For the text-containing cell, return its midpoint in (X, Y) coordinate format. 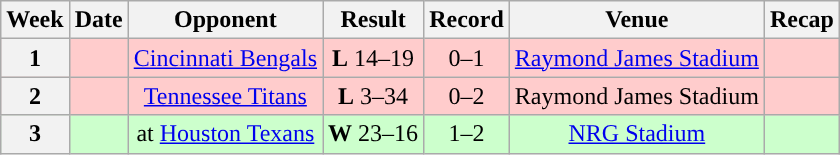
Cincinnati Bengals (225, 58)
Venue (636, 20)
Week (35, 20)
2 (35, 96)
Tennessee Titans (225, 96)
Recap (802, 20)
1–2 (467, 134)
Record (467, 20)
Opponent (225, 20)
NRG Stadium (636, 134)
W 23–16 (374, 134)
Date (98, 20)
3 (35, 134)
L 3–34 (374, 96)
Result (374, 20)
L 14–19 (374, 58)
at Houston Texans (225, 134)
0–2 (467, 96)
0–1 (467, 58)
1 (35, 58)
